Identify which cell holds the provided text, then report its (X, Y) central coordinate. 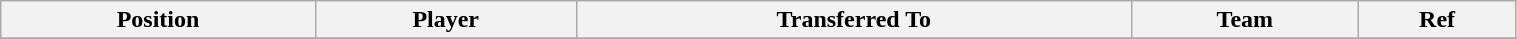
Player (446, 20)
Position (158, 20)
Team (1246, 20)
Transferred To (854, 20)
Ref (1437, 20)
